Extract the [x, y] coordinate from the center of the cell holding the provided text.  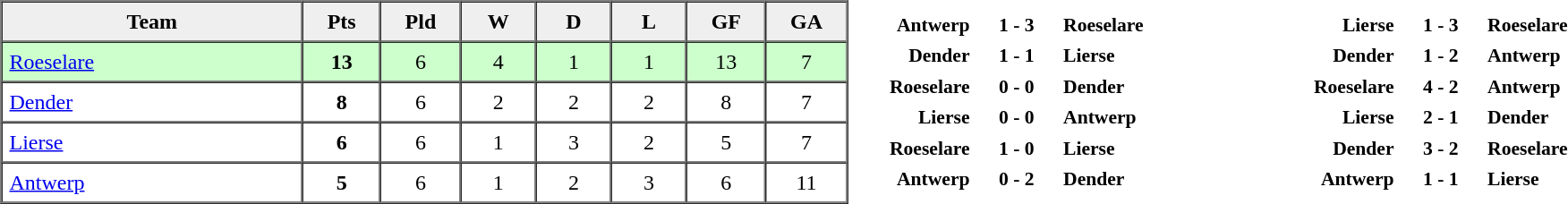
GF [726, 21]
2 - 1 [1441, 118]
GA [805, 21]
1 - 0 [1017, 149]
Pts [342, 21]
3 - 2 [1441, 149]
W [499, 21]
4 [499, 61]
L [649, 21]
1 - 2 [1441, 55]
Pld [421, 21]
Team [152, 21]
D [574, 21]
0 - 2 [1017, 179]
11 [805, 183]
4 - 2 [1441, 87]
